Extract the (X, Y) coordinate from the center of the cell holding the provided text.  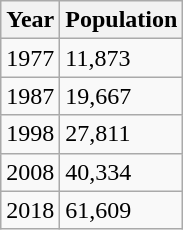
1998 (30, 134)
61,609 (122, 210)
19,667 (122, 96)
1977 (30, 58)
40,334 (122, 172)
Year (30, 20)
11,873 (122, 58)
1987 (30, 96)
2018 (30, 210)
2008 (30, 172)
Population (122, 20)
27,811 (122, 134)
